Capture the cell that displays the provided text and extract its [X, Y] central coordinate. 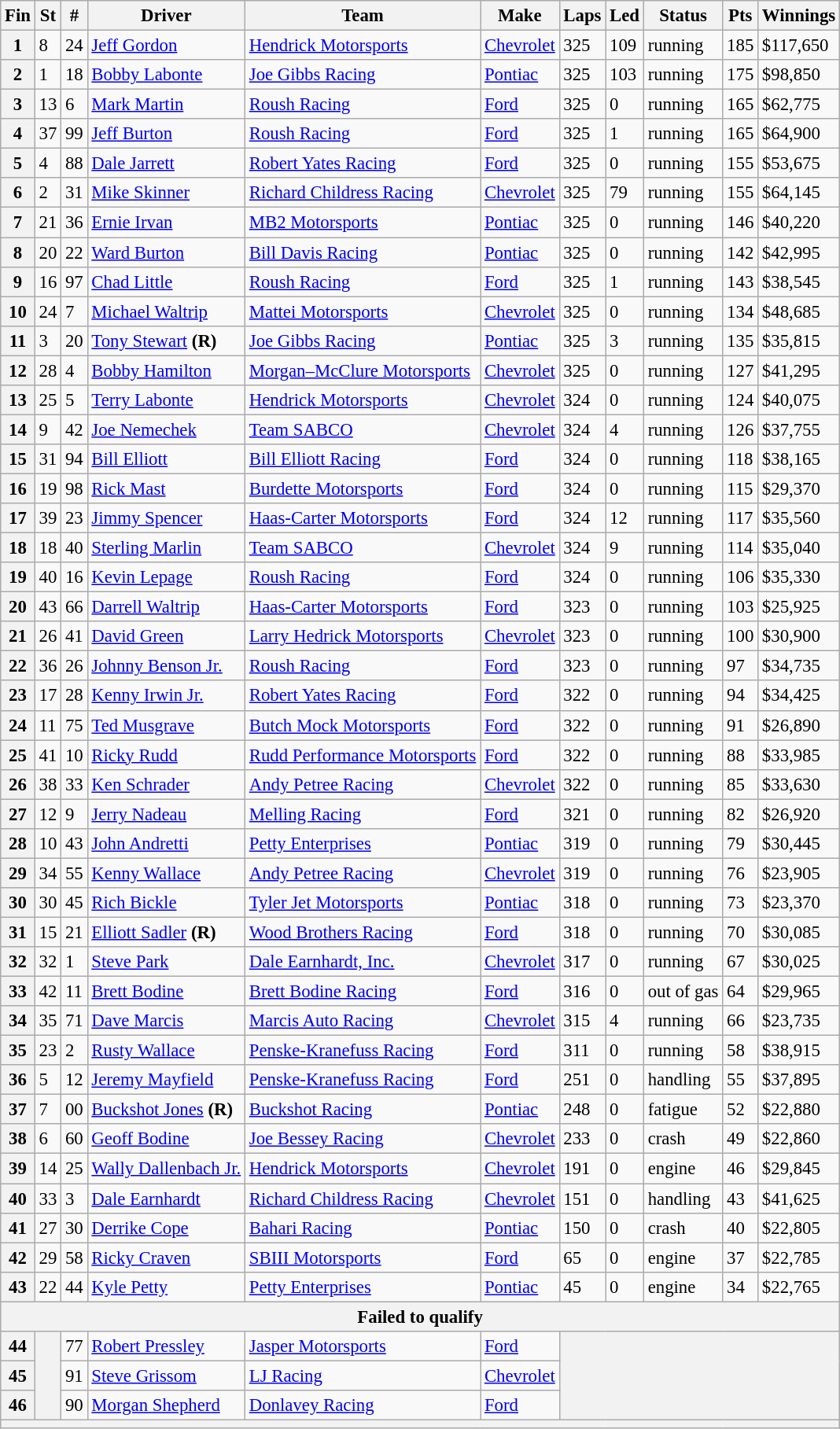
$41,295 [799, 370]
Rusty Wallace [166, 1051]
Dave Marcis [166, 1021]
00 [74, 1110]
Ricky Craven [166, 1258]
67 [741, 962]
317 [582, 962]
Dale Earnhardt, Inc. [362, 962]
Kenny Wallace [166, 873]
185 [741, 46]
Bobby Labonte [166, 75]
John Andretti [166, 844]
Jeff Gordon [166, 46]
Mattei Motorsports [362, 311]
100 [741, 636]
71 [74, 1021]
126 [741, 429]
321 [582, 814]
David Green [166, 636]
Jerry Nadeau [166, 814]
Chad Little [166, 282]
Pts [741, 16]
$25,925 [799, 607]
118 [741, 459]
Bobby Hamilton [166, 370]
Brett Bodine Racing [362, 992]
Driver [166, 16]
Morgan Shepherd [166, 1405]
$35,040 [799, 548]
233 [582, 1140]
$48,685 [799, 311]
$26,920 [799, 814]
Rich Bickle [166, 903]
Jasper Motorsports [362, 1346]
$30,900 [799, 636]
98 [74, 488]
Ricky Rudd [166, 755]
Mark Martin [166, 105]
Fin [18, 16]
Laps [582, 16]
Wood Brothers Racing [362, 932]
191 [582, 1169]
$40,075 [799, 400]
Rudd Performance Motorsports [362, 755]
$34,735 [799, 666]
Jimmy Spencer [166, 518]
135 [741, 341]
Robert Pressley [166, 1346]
315 [582, 1021]
Brett Bodine [166, 992]
Buckshot Racing [362, 1110]
Melling Racing [362, 814]
Dale Jarrett [166, 164]
65 [582, 1258]
143 [741, 282]
251 [582, 1080]
52 [741, 1110]
$38,165 [799, 459]
$35,815 [799, 341]
175 [741, 75]
Ted Musgrave [166, 725]
$22,805 [799, 1228]
Wally Dallenbach Jr. [166, 1169]
$38,545 [799, 282]
MB2 Motorsports [362, 223]
Kevin Lepage [166, 577]
St [47, 16]
Elliott Sadler (R) [166, 932]
Terry Labonte [166, 400]
$35,560 [799, 518]
Morgan–McClure Motorsports [362, 370]
$22,765 [799, 1287]
Bahari Racing [362, 1228]
Bill Elliott Racing [362, 459]
$98,850 [799, 75]
Joe Bessey Racing [362, 1140]
Bill Elliott [166, 459]
117 [741, 518]
$29,965 [799, 992]
$62,775 [799, 105]
fatigue [683, 1110]
Dale Earnhardt [166, 1199]
Larry Hedrick Motorsports [362, 636]
$40,220 [799, 223]
Rick Mast [166, 488]
Buckshot Jones (R) [166, 1110]
Winnings [799, 16]
114 [741, 548]
Joe Nemechek [166, 429]
Michael Waltrip [166, 311]
$30,445 [799, 844]
$30,085 [799, 932]
Team [362, 16]
60 [74, 1140]
99 [74, 134]
124 [741, 400]
106 [741, 577]
$34,425 [799, 696]
LJ Racing [362, 1376]
$23,905 [799, 873]
70 [741, 932]
$22,785 [799, 1258]
$22,860 [799, 1140]
49 [741, 1140]
$33,630 [799, 784]
Donlavey Racing [362, 1405]
150 [582, 1228]
$29,370 [799, 488]
76 [741, 873]
Darrell Waltrip [166, 607]
$42,995 [799, 252]
Jeremy Mayfield [166, 1080]
Burdette Motorsports [362, 488]
Derrike Cope [166, 1228]
Kyle Petty [166, 1287]
Failed to qualify [420, 1317]
$22,880 [799, 1110]
Led [624, 16]
Johnny Benson Jr. [166, 666]
out of gas [683, 992]
$29,845 [799, 1169]
Geoff Bodine [166, 1140]
Steve Park [166, 962]
$41,625 [799, 1199]
134 [741, 311]
SBIII Motorsports [362, 1258]
Marcis Auto Racing [362, 1021]
64 [741, 992]
$53,675 [799, 164]
Jeff Burton [166, 134]
Ward Burton [166, 252]
151 [582, 1199]
$30,025 [799, 962]
Bill Davis Racing [362, 252]
$35,330 [799, 577]
$64,900 [799, 134]
311 [582, 1051]
82 [741, 814]
Sterling Marlin [166, 548]
$37,755 [799, 429]
Make [520, 16]
142 [741, 252]
73 [741, 903]
$26,890 [799, 725]
$23,735 [799, 1021]
248 [582, 1110]
Ernie Irvan [166, 223]
Tony Stewart (R) [166, 341]
# [74, 16]
85 [741, 784]
Tyler Jet Motorsports [362, 903]
$64,145 [799, 193]
109 [624, 46]
Steve Grissom [166, 1376]
$117,650 [799, 46]
$33,985 [799, 755]
75 [74, 725]
Kenny Irwin Jr. [166, 696]
115 [741, 488]
$37,895 [799, 1080]
Mike Skinner [166, 193]
Ken Schrader [166, 784]
90 [74, 1405]
127 [741, 370]
146 [741, 223]
Status [683, 16]
$23,370 [799, 903]
Butch Mock Motorsports [362, 725]
316 [582, 992]
77 [74, 1346]
$38,915 [799, 1051]
